Find where the given text appears and provide that cell's center as [X, Y] coordinate. 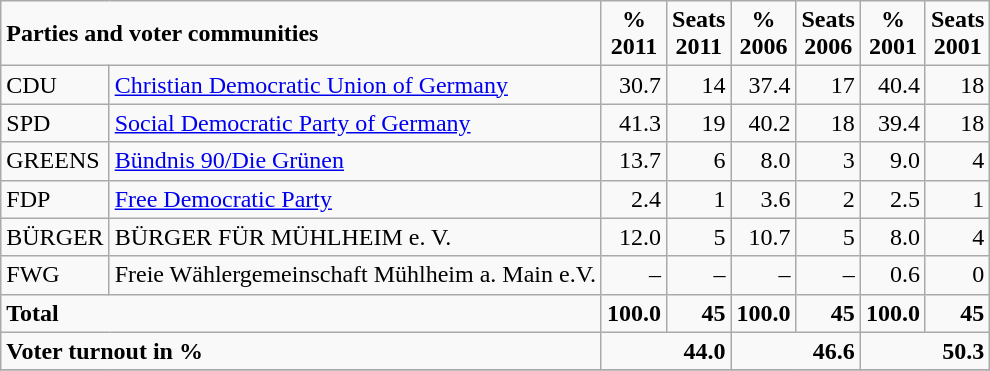
Free Democratic Party [355, 199]
10.7 [764, 237]
2.5 [892, 199]
CDU [55, 85]
Total [302, 313]
2 [828, 199]
40.4 [892, 85]
9.0 [892, 161]
%2001 [892, 34]
BÜRGER [55, 237]
GREENS [55, 161]
17 [828, 85]
Seats2011 [699, 34]
%2006 [764, 34]
Christian Democratic Union of Germany [355, 85]
39.4 [892, 123]
6 [699, 161]
BÜRGER FÜR MÜHLHEIM e. V. [355, 237]
Freie Wählergemeinschaft Mühlheim a. Main e.V. [355, 275]
SPD [55, 123]
46.6 [796, 351]
3.6 [764, 199]
37.4 [764, 85]
50.3 [924, 351]
Parties and voter communities [302, 34]
Seats2006 [828, 34]
Social Democratic Party of Germany [355, 123]
0 [957, 275]
2.4 [634, 199]
41.3 [634, 123]
30.7 [634, 85]
0.6 [892, 275]
Seats2001 [957, 34]
%2011 [634, 34]
Voter turnout in % [302, 351]
14 [699, 85]
44.0 [666, 351]
Bündnis 90/Die Grünen [355, 161]
FDP [55, 199]
19 [699, 123]
40.2 [764, 123]
13.7 [634, 161]
FWG [55, 275]
3 [828, 161]
12.0 [634, 237]
